Extract the [x, y] coordinate from the center of the cell holding the provided text.  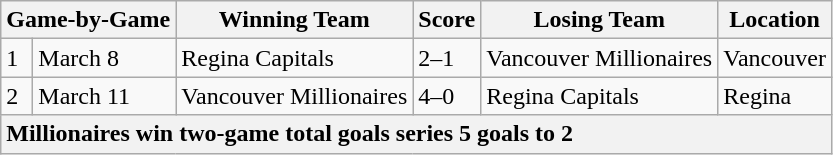
1 [17, 58]
4–0 [447, 96]
2–1 [447, 58]
March 8 [104, 58]
Location [775, 20]
Score [447, 20]
Game-by-Game [88, 20]
Losing Team [600, 20]
Winning Team [294, 20]
March 11 [104, 96]
Millionaires win two-game total goals series 5 goals to 2 [416, 134]
Vancouver [775, 58]
Regina [775, 96]
2 [17, 96]
